Pinpoint the cell where the given text exists, returning its (x, y) midpoint coordinate. 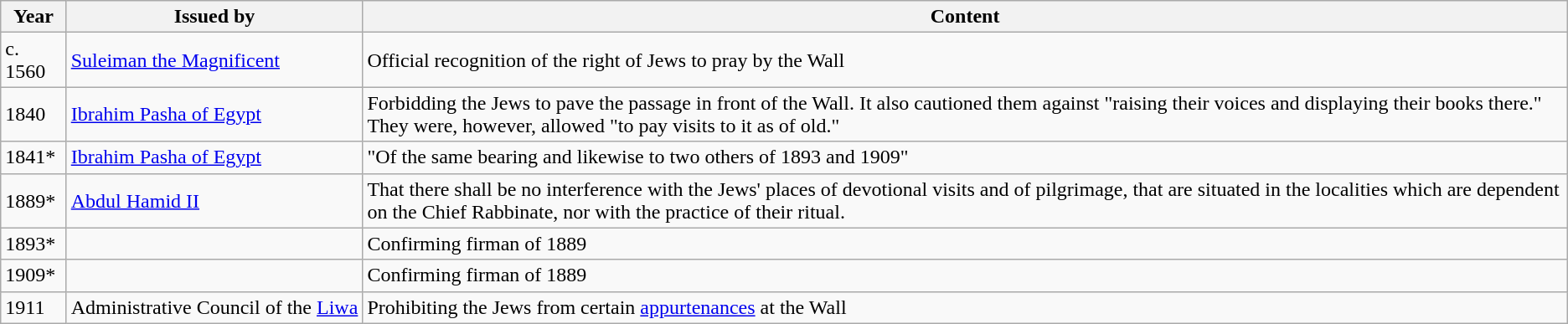
1889* (34, 201)
Official recognition of the right of Jews to pray by the Wall (965, 60)
Suleiman the Magnificent (214, 60)
Administrative Council of the Liwa (214, 307)
Prohibiting the Jews from certain appurtenances at the Wall (965, 307)
1909* (34, 275)
1840 (34, 114)
1841* (34, 157)
1911 (34, 307)
Abdul Hamid II (214, 201)
Content (965, 17)
1893* (34, 244)
c. 1560 (34, 60)
"Of the same bearing and likewise to two others of 1893 and 1909" (965, 157)
Issued by (214, 17)
Year (34, 17)
